Search for the cell housing the specified text and yield its [X, Y] center coordinate. 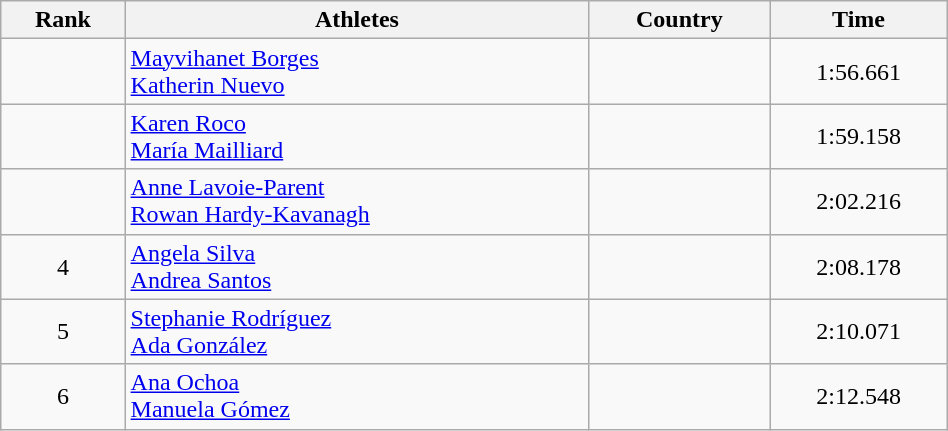
Karen RocoMaría Mailliard [357, 136]
Angela SilvaAndrea Santos [357, 266]
2:12.548 [858, 396]
2:08.178 [858, 266]
2:10.071 [858, 332]
Rank [63, 20]
Athletes [357, 20]
4 [63, 266]
Time [858, 20]
Stephanie RodríguezAda González [357, 332]
2:02.216 [858, 202]
5 [63, 332]
1:59.158 [858, 136]
6 [63, 396]
Country [680, 20]
Mayvihanet BorgesKatherin Nuevo [357, 72]
Ana OchoaManuela Gómez [357, 396]
1:56.661 [858, 72]
Anne Lavoie-ParentRowan Hardy-Kavanagh [357, 202]
